Extract the [x, y] coordinate from the center of the cell holding the provided text.  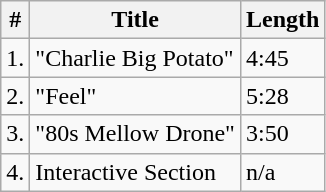
2. [16, 96]
Length [282, 20]
4. [16, 172]
3:50 [282, 134]
5:28 [282, 96]
1. [16, 58]
n/a [282, 172]
4:45 [282, 58]
"Feel" [136, 96]
"Charlie Big Potato" [136, 58]
"80s Mellow Drone" [136, 134]
Interactive Section [136, 172]
Title [136, 20]
# [16, 20]
3. [16, 134]
